Capture the cell that displays the provided text and extract its [X, Y] central coordinate. 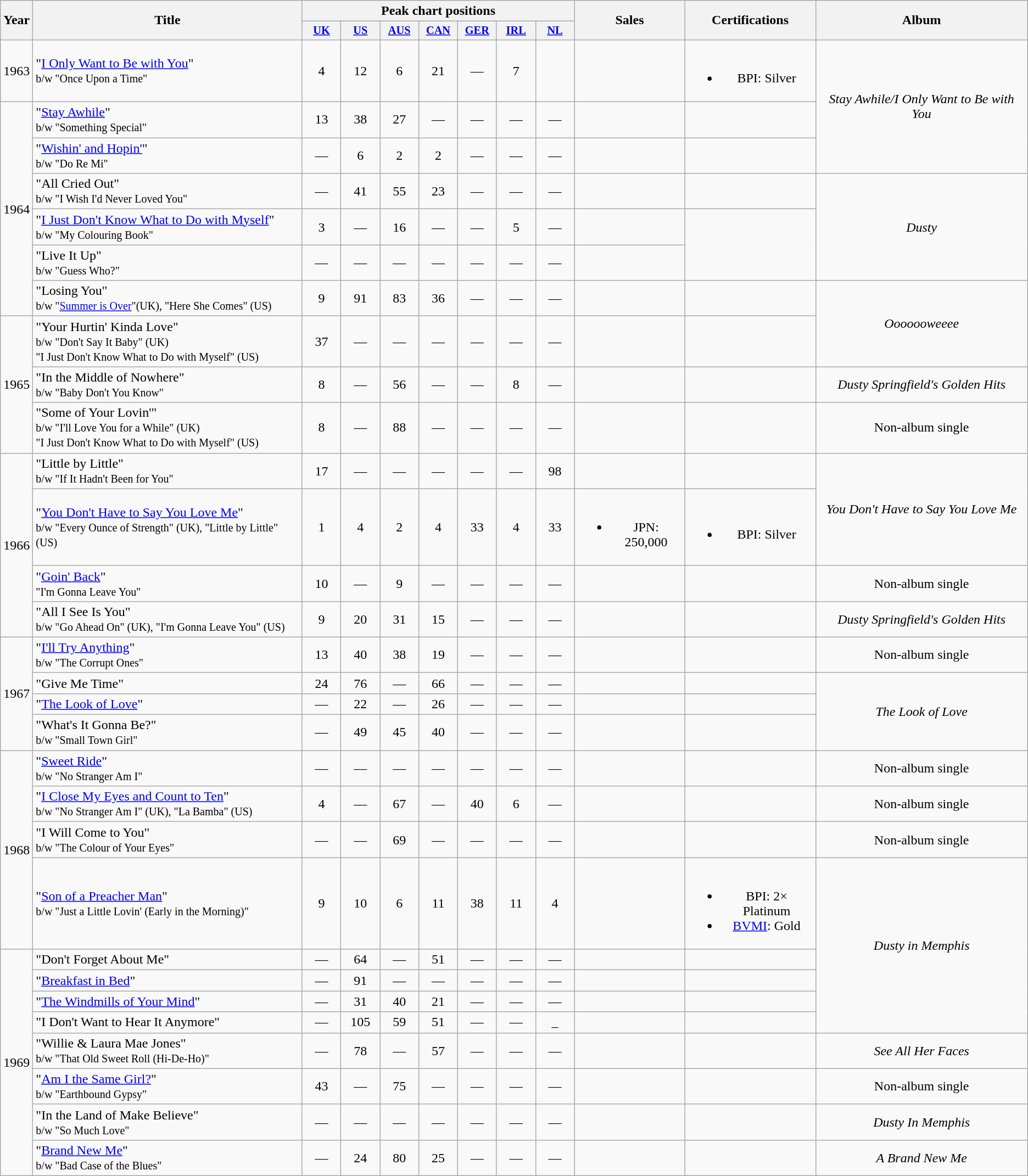
"Breakfast in Bed" [167, 981]
5 [516, 227]
1968 [16, 850]
"Wishin' and Hopin'"b/w "Do Re Mi" [167, 156]
37 [322, 341]
66 [438, 683]
49 [360, 732]
Peak chart positions [438, 11]
"All I See Is You"b/w "Go Ahead On" (UK), "I'm Gonna Leave You" (US) [167, 619]
55 [400, 191]
"I Will Come to You"b/w "The Colour of Your Eyes" [167, 840]
80 [400, 1157]
25 [438, 1157]
59 [400, 1022]
1967 [16, 693]
67 [400, 804]
"Willie & Laura Mae Jones"b/w "That Old Sweet Roll (Hi-De-Ho)" [167, 1051]
BPI: 2× PlatinumBVMI: Gold [750, 904]
57 [438, 1051]
You Don't Have to Say You Love Me [921, 509]
"In the Middle of Nowhere"b/w "Baby Don't You Know" [167, 384]
JPN: 250,000 [629, 527]
"Some of Your Lovin'"b/w "I'll Love You for a While" (UK)"I Just Don't Know What to Do with Myself" (US) [167, 428]
16 [400, 227]
"Am I the Same Girl?"b/w "Earthbound Gypsy" [167, 1086]
Year [16, 20]
AUS [400, 31]
"All Cried Out"b/w "I Wish I'd Never Loved You" [167, 191]
"Brand New Me"b/w "Bad Case of the Blues" [167, 1157]
1965 [16, 384]
"Live It Up"b/w "Guess Who?" [167, 262]
US [360, 31]
1969 [16, 1062]
45 [400, 732]
The Look of Love [921, 712]
26 [438, 704]
See All Her Faces [921, 1051]
64 [360, 960]
"Little by Little"b/w "If It Hadn't Been for You" [167, 471]
Dusty [921, 227]
"The Windmills of Your Mind" [167, 1001]
"Stay Awhile"b/w "Something Special" [167, 120]
Stay Awhile/I Only Want to Be with You [921, 107]
78 [360, 1051]
"I Close My Eyes and Count to Ten"b/w "No Stranger Am I" (UK), "La Bamba" (US) [167, 804]
36 [438, 299]
22 [360, 704]
_ [555, 1022]
UK [322, 31]
"You Don't Have to Say You Love Me"b/w "Every Ounce of Strength" (UK), "Little by Little" (US) [167, 527]
"The Look of Love" [167, 704]
41 [360, 191]
88 [400, 428]
43 [322, 1086]
IRL [516, 31]
"Goin' Back""I'm Gonna Leave You" [167, 583]
"Son of a Preacher Man"b/w "Just a Little Lovin' (Early in the Morning)" [167, 904]
23 [438, 191]
105 [360, 1022]
"I Just Don't Know What to Do with Myself"b/w "My Colouring Book" [167, 227]
"I Only Want to Be with You"b/w "Once Upon a Time" [167, 70]
Ooooooweeee [921, 324]
1964 [16, 209]
"In the Land of Make Believe"b/w "So Much Love" [167, 1122]
19 [438, 654]
12 [360, 70]
"Losing You"b/w "Summer is Over"(UK), "Here She Comes" (US) [167, 299]
76 [360, 683]
98 [555, 471]
Certifications [750, 20]
17 [322, 471]
"I'll Try Anything"b/w "The Corrupt Ones" [167, 654]
27 [400, 120]
"Your Hurtin' Kinda Love"b/w "Don't Say It Baby" (UK)"I Just Don't Know What to Do with Myself" (US) [167, 341]
Sales [629, 20]
Dusty in Memphis [921, 945]
75 [400, 1086]
Album [921, 20]
7 [516, 70]
NL [555, 31]
56 [400, 384]
"Don't Forget About Me" [167, 960]
1 [322, 527]
"What's It Gonna Be?"b/w "Small Town Girl" [167, 732]
Title [167, 20]
"Sweet Ride"b/w "No Stranger Am I" [167, 769]
15 [438, 619]
A Brand New Me [921, 1157]
20 [360, 619]
1966 [16, 545]
"Give Me Time" [167, 683]
3 [322, 227]
CAN [438, 31]
"I Don't Want to Hear It Anymore" [167, 1022]
83 [400, 299]
GER [477, 31]
69 [400, 840]
Dusty In Memphis [921, 1122]
1963 [16, 70]
